Locate the cell with the specified text and output its (X, Y) center coordinate. 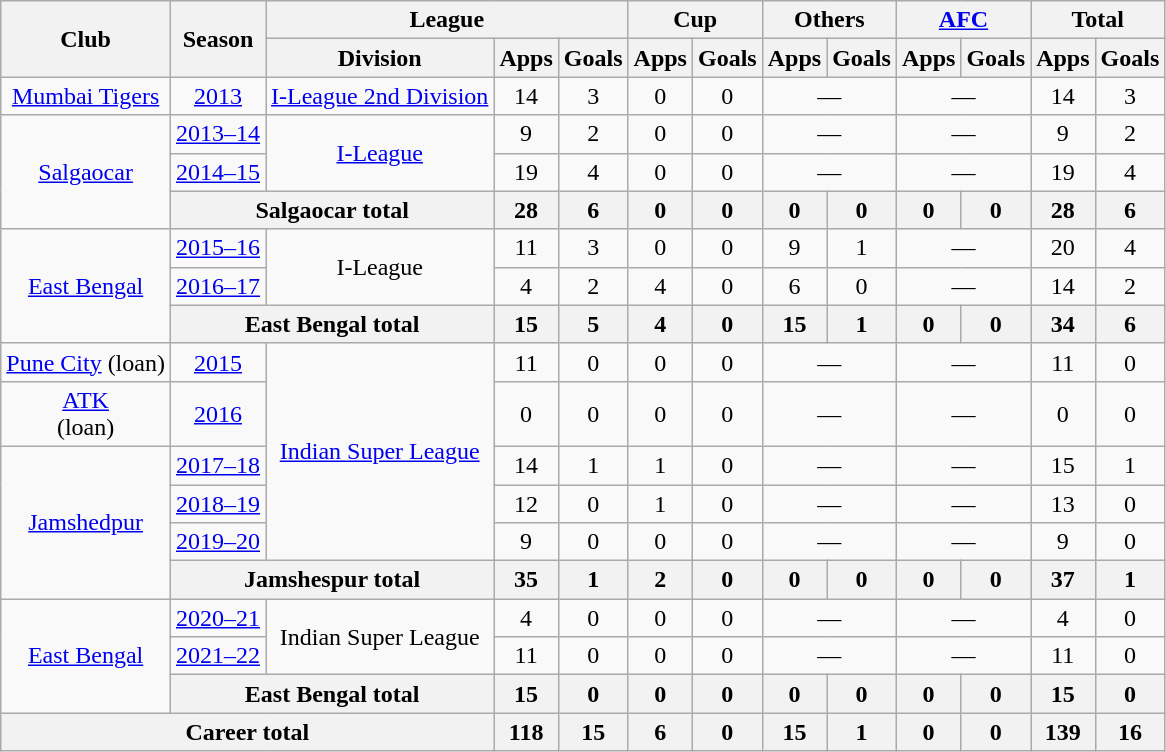
2016–17 (218, 286)
AFC (963, 20)
Salgaocar total (332, 210)
2016 (218, 414)
2015 (218, 362)
118 (526, 732)
2021–22 (218, 656)
20 (1063, 248)
2018–19 (218, 503)
Pune City (loan) (86, 362)
2013 (218, 96)
37 (1063, 580)
Career total (248, 732)
Total (1098, 20)
2014–15 (218, 172)
Salgaocar (86, 172)
5 (593, 324)
Jamshespur total (332, 580)
2019–20 (218, 542)
2020–21 (218, 618)
2013–14 (218, 134)
League (448, 20)
Mumbai Tigers (86, 96)
2017–18 (218, 465)
2015–16 (218, 248)
Cup (695, 20)
13 (1063, 503)
139 (1063, 732)
Jamshedpur (86, 522)
16 (1130, 732)
34 (1063, 324)
35 (526, 580)
12 (526, 503)
ATK (loan) (86, 414)
Others (829, 20)
Season (218, 39)
Club (86, 39)
I-League 2nd Division (380, 96)
Division (380, 58)
